Locate the cell with the specified text and output its (X, Y) center coordinate. 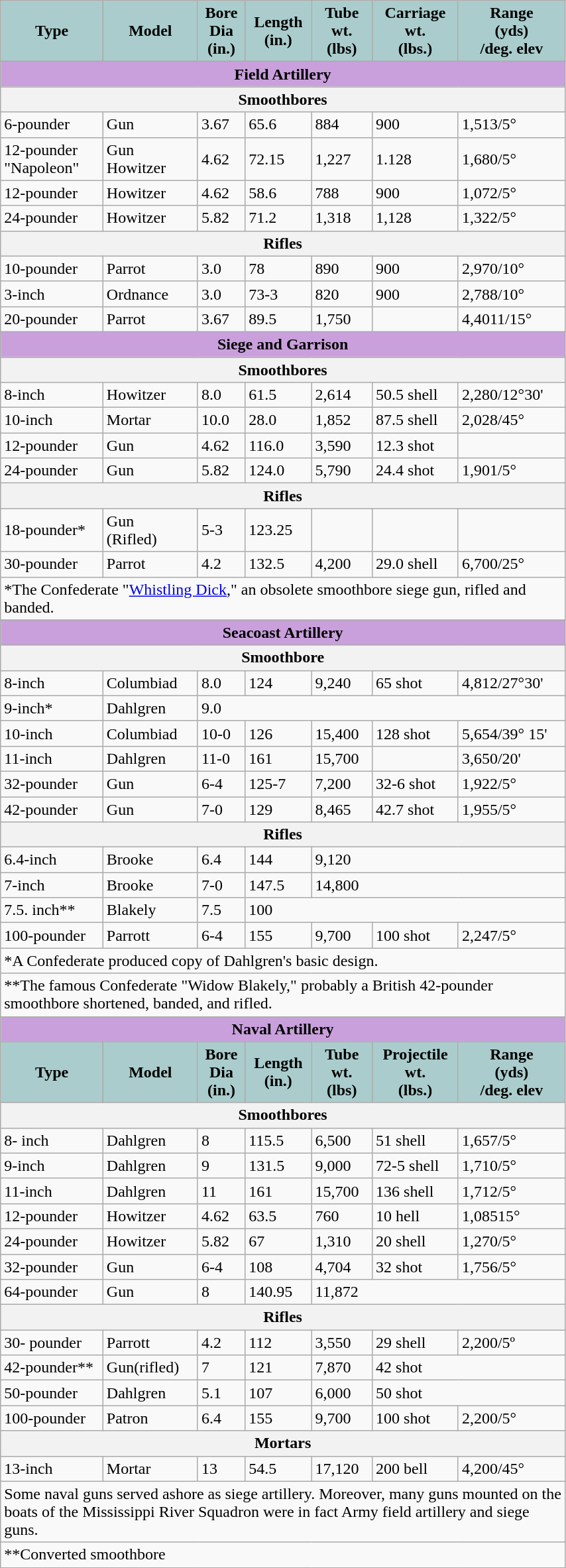
1,712/5° (512, 1191)
54.5 (278, 1469)
125-7 (278, 784)
32-6 shot (416, 784)
20 shell (416, 1241)
11 (221, 1191)
6,500 (342, 1140)
42.7 shot (416, 810)
9,240 (342, 683)
3,650/20' (512, 758)
2,200/5° (512, 1418)
124 (278, 683)
2,280/12°30' (512, 395)
121 (278, 1368)
144 (278, 860)
129 (278, 810)
2,614 (342, 395)
2,200/5º (512, 1343)
1,513/5° (512, 125)
Mortars (283, 1443)
140.95 (278, 1292)
10.0 (221, 420)
788 (342, 193)
10-pounder (52, 269)
Naval Artillery (283, 1029)
890 (342, 269)
1,955/5° (512, 810)
112 (278, 1343)
Smoothbore (283, 658)
7,200 (342, 784)
115.5 (278, 1140)
7-inch (52, 885)
29 shell (416, 1343)
10 hell (416, 1216)
**Converted smoothbore (283, 1555)
42 shot (469, 1368)
73-3 (278, 294)
4,812/27°30' (512, 683)
65 shot (416, 683)
6,000 (342, 1393)
GunHowitzer (150, 159)
2,247/5° (512, 935)
2,970/10° (512, 269)
32 shot (416, 1267)
1,750 (342, 319)
2,028/45° (512, 420)
108 (278, 1267)
1,08515° (512, 1216)
Siege and Garrison (283, 344)
51 shell (416, 1140)
1,710/5° (512, 1166)
820 (342, 294)
3,550 (342, 1343)
63.5 (278, 1216)
15,400 (342, 733)
100 (406, 910)
10-0 (221, 733)
1,072/5° (512, 193)
760 (342, 1216)
14,800 (438, 885)
9,120 (438, 860)
1,270/5° (512, 1241)
884 (342, 125)
9-inch* (52, 708)
13-inch (52, 1469)
64-pounder (52, 1292)
8,465 (342, 810)
42-pounder (52, 810)
1,310 (342, 1241)
1,322/5° (512, 218)
1,657/5° (512, 1140)
72.15 (278, 159)
1,318 (342, 218)
11,872 (438, 1292)
Blakely (150, 910)
58.6 (278, 193)
9,000 (342, 1166)
9-inch (52, 1166)
Carriagewt.(lbs.) (416, 31)
50 shot (469, 1393)
78 (278, 269)
*The Confederate "Whistling Dick," an obsolete smoothbore siege gun, rifled and banded. (283, 598)
7 (221, 1368)
71.2 (278, 218)
**The famous Confederate "Widow Blakely," probably a British 42-pounder smoothbore shortened, banded, and rifled. (283, 995)
20-pounder (52, 319)
61.5 (278, 395)
65.6 (278, 125)
1,680/5° (512, 159)
1.128 (416, 159)
1,756/5° (512, 1267)
42-pounder** (52, 1368)
1,227 (342, 159)
6,700/25° (512, 564)
*A Confederate produced copy of Dahlgren's basic design. (283, 961)
1,901/5° (512, 471)
29.0 shell (416, 564)
Gun(Rifled) (150, 530)
5-3 (221, 530)
136 shell (416, 1191)
1,922/5° (512, 784)
11-0 (221, 758)
8- inch (52, 1140)
67 (278, 1241)
28.0 (278, 420)
107 (278, 1393)
147.5 (278, 885)
89.5 (278, 319)
4,4011/15° (512, 319)
50.5 shell (416, 395)
9 (221, 1166)
128 shot (416, 733)
5.1 (221, 1393)
7.5. inch** (52, 910)
Gun(rifled) (150, 1368)
30- pounder (52, 1343)
87.5 shell (416, 420)
Ordnance (150, 294)
131.5 (278, 1166)
124.0 (278, 471)
1,852 (342, 420)
6.4-inch (52, 860)
Field Artillery (283, 74)
24.4 shot (416, 471)
4,200/45° (512, 1469)
116.0 (278, 446)
126 (278, 733)
4,704 (342, 1267)
3-inch (52, 294)
13 (221, 1469)
7,870 (342, 1368)
2,788/10° (512, 294)
Projectilewt.(lbs.) (416, 1072)
6-pounder (52, 125)
1,128 (416, 218)
123.25 (278, 530)
4,200 (342, 564)
5,654/39° 15' (512, 733)
132.5 (278, 564)
200 bell (416, 1469)
Patron (150, 1418)
5,790 (342, 471)
Seacoast Artillery (283, 633)
12-pounder"Napoleon" (52, 159)
17,120 (342, 1469)
7.5 (221, 910)
12.3 shot (416, 446)
72-5 shell (416, 1166)
50-pounder (52, 1393)
3,590 (342, 446)
18-pounder* (52, 530)
9.0 (381, 708)
30-pounder (52, 564)
